Capture the cell that displays the provided text and extract its [X, Y] central coordinate. 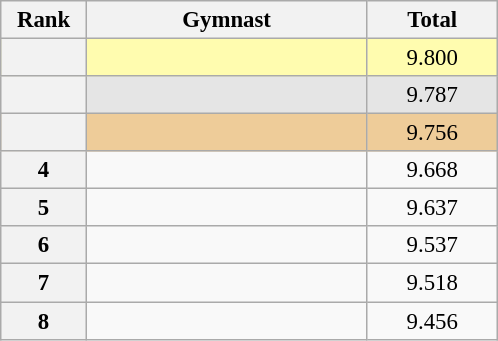
9.637 [432, 208]
9.518 [432, 283]
Gymnast [226, 20]
9.800 [432, 58]
9.537 [432, 245]
7 [44, 283]
9.756 [432, 133]
Total [432, 20]
4 [44, 170]
9.787 [432, 95]
6 [44, 245]
9.456 [432, 321]
8 [44, 321]
Rank [44, 20]
9.668 [432, 170]
5 [44, 208]
